Return the [X, Y] coordinate for the center point of the cell that contains the specified text.  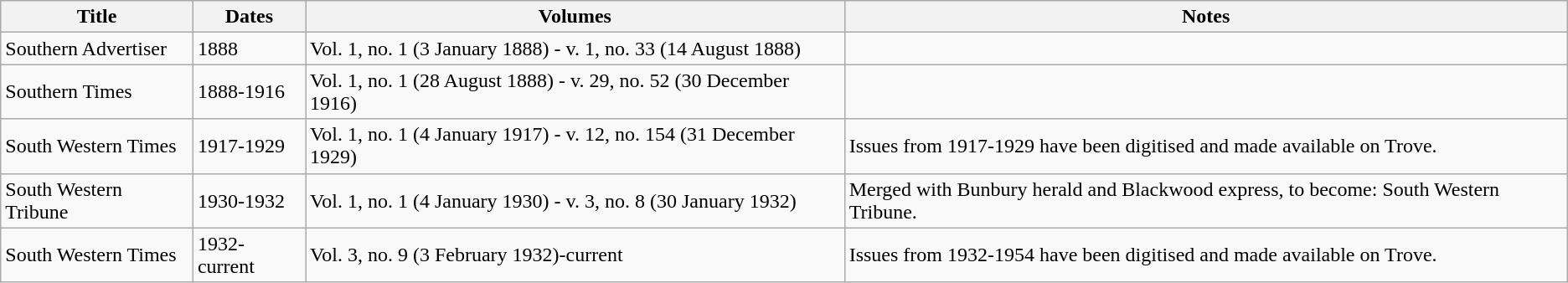
1932-current [249, 255]
Dates [249, 17]
Vol. 1, no. 1 (3 January 1888) - v. 1, no. 33 (14 August 1888) [575, 49]
Vol. 3, no. 9 (3 February 1932)-current [575, 255]
1888 [249, 49]
Vol. 1, no. 1 (28 August 1888) - v. 29, no. 52 (30 December 1916) [575, 92]
Southern Times [97, 92]
Issues from 1917-1929 have been digitised and made available on Trove. [1206, 146]
1888-1916 [249, 92]
1917-1929 [249, 146]
1930-1932 [249, 201]
Vol. 1, no. 1 (4 January 1917) - v. 12, no. 154 (31 December 1929) [575, 146]
Vol. 1, no. 1 (4 January 1930) - v. 3, no. 8 (30 January 1932) [575, 201]
Issues from 1932-1954 have been digitised and made available on Trove. [1206, 255]
Merged with Bunbury herald and Blackwood express, to become: South Western Tribune. [1206, 201]
Notes [1206, 17]
Volumes [575, 17]
Title [97, 17]
South Western Tribune [97, 201]
Southern Advertiser [97, 49]
